Provide the [X, Y] coordinate of the cell's center where the given text is located.  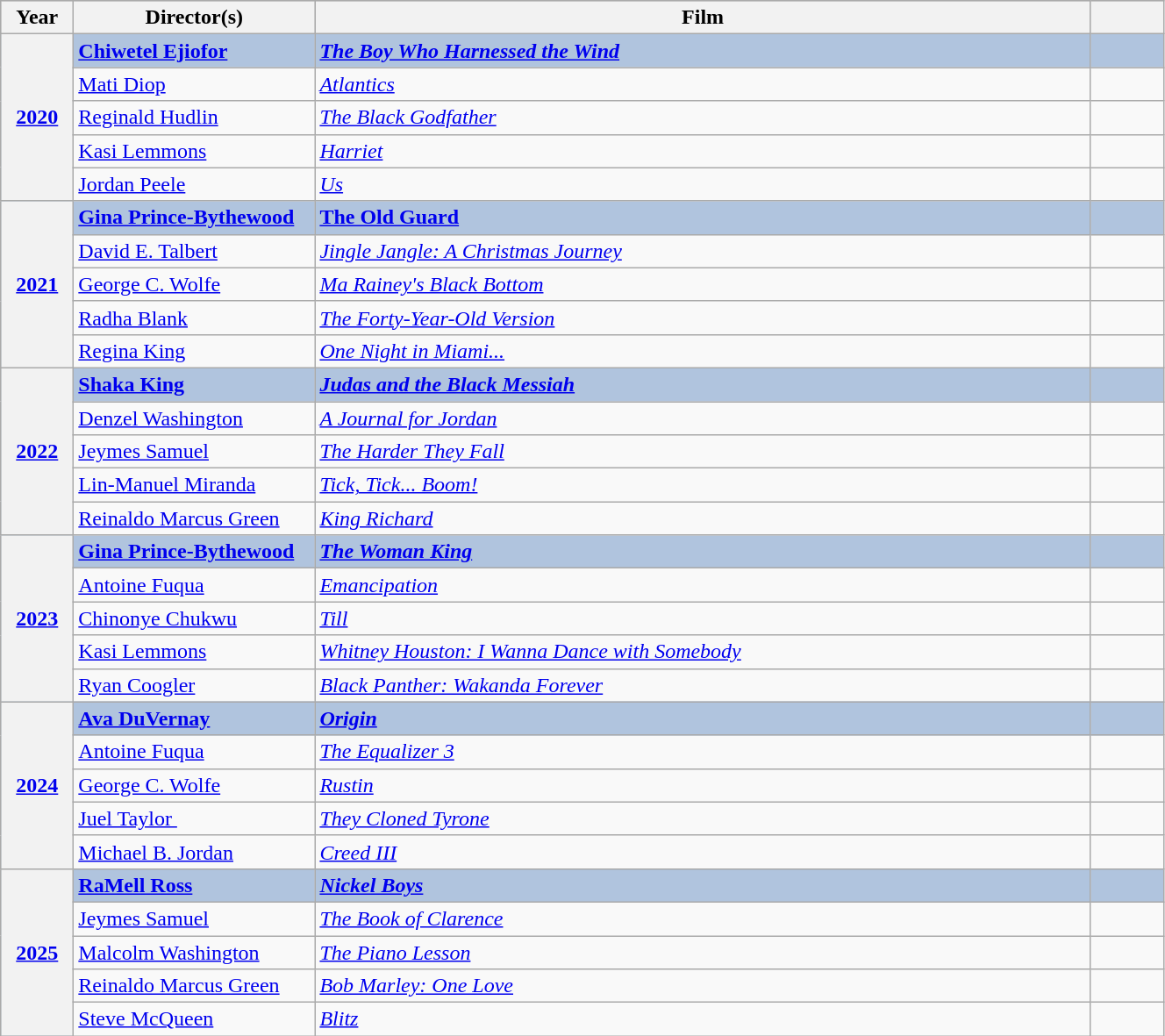
Juel Taylor [195, 818]
2021 [37, 284]
Director(s) [195, 18]
Ryan Coogler [195, 685]
RaMell Ross [195, 885]
Ava DuVernay [195, 718]
Tick, Tick... Boom! [704, 485]
They Cloned Tyrone [704, 818]
2023 [37, 618]
Reginald Hudlin [195, 118]
The Piano Lesson [704, 952]
Radha Blank [195, 318]
Atlantics [704, 84]
Creed III [704, 852]
The Forty-Year-Old Version [704, 318]
Regina King [195, 351]
Malcolm Washington [195, 952]
The Harder They Fall [704, 452]
Origin [704, 718]
Chinonye Chukwu [195, 618]
Black Panther: Wakanda Forever [704, 685]
The Equalizer 3 [704, 752]
Blitz [704, 1019]
Bob Marley: One Love [704, 986]
Jordan Peele [195, 184]
Us [704, 184]
Chiwetel Ejiofor [195, 51]
2024 [37, 785]
King Richard [704, 518]
Rustin [704, 785]
Harriet [704, 151]
Till [704, 618]
Judas and the Black Messiah [704, 384]
Whitney Houston: I Wanna Dance with Somebody [704, 652]
2022 [37, 451]
Emancipation [704, 585]
A Journal for Jordan [704, 418]
David E. Talbert [195, 251]
Lin-Manuel Miranda [195, 485]
The Old Guard [704, 218]
The Black Godfather [704, 118]
Shaka King [195, 384]
Mati Diop [195, 84]
The Book of Clarence [704, 918]
The Boy Who Harnessed the Wind [704, 51]
Michael B. Jordan [195, 852]
2025 [37, 952]
One Night in Miami... [704, 351]
Steve McQueen [195, 1019]
The Woman King [704, 552]
Year [37, 18]
Nickel Boys [704, 885]
Film [704, 18]
Ma Rainey's Black Bottom [704, 284]
Jingle Jangle: A Christmas Journey [704, 251]
2020 [37, 118]
Denzel Washington [195, 418]
